Identify which cell holds the provided text, then report its (x, y) central coordinate. 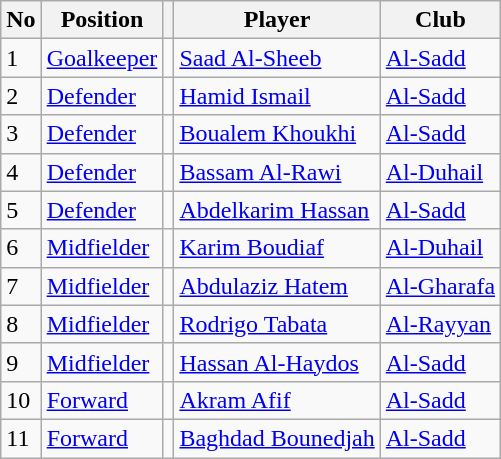
6 (21, 248)
Abdulaziz Hatem (277, 286)
Rodrigo Tabata (277, 324)
Baghdad Bounedjah (277, 438)
9 (21, 362)
Saad Al-Sheeb (277, 58)
Al-Gharafa (440, 286)
Akram Afif (277, 400)
1 (21, 58)
Position (102, 20)
4 (21, 172)
2 (21, 96)
Bassam Al-Rawi (277, 172)
8 (21, 324)
Boualem Khoukhi (277, 134)
Goalkeeper (102, 58)
Hamid Ismail (277, 96)
5 (21, 210)
Karim Boudiaf (277, 248)
Hassan Al-Haydos (277, 362)
Player (277, 20)
3 (21, 134)
10 (21, 400)
Al-Rayyan (440, 324)
11 (21, 438)
Club (440, 20)
Abdelkarim Hassan (277, 210)
7 (21, 286)
No (21, 20)
